Extract the [X, Y] coordinate from the center of the cell holding the provided text.  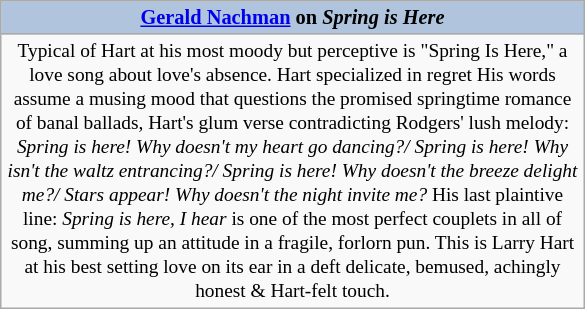
Gerald Nachman on Spring is Here [293, 17]
